Find where the given text appears and provide that cell's center as [X, Y] coordinate. 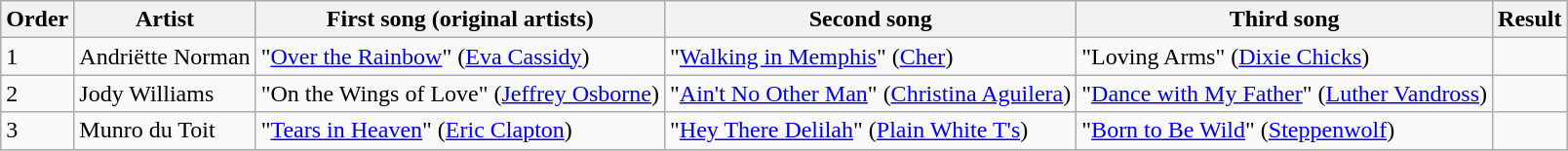
1 [37, 57]
Order [37, 19]
First song (original artists) [460, 19]
"Tears in Heaven" (Eric Clapton) [460, 131]
Munro du Toit [165, 131]
Artist [165, 19]
"Dance with My Father" (Luther Vandross) [1285, 94]
Jody Williams [165, 94]
"Over the Rainbow" (Eva Cassidy) [460, 57]
2 [37, 94]
"Born to Be Wild" (Steppenwolf) [1285, 131]
Third song [1285, 19]
Andriëtte Norman [165, 57]
3 [37, 131]
"On the Wings of Love" (Jeffrey Osborne) [460, 94]
Second song [871, 19]
"Hey There Delilah" (Plain White T's) [871, 131]
"Walking in Memphis" (Cher) [871, 57]
"Ain't No Other Man" (Christina Aguilera) [871, 94]
Result [1530, 19]
"Loving Arms" (Dixie Chicks) [1285, 57]
